Extract the [x, y] coordinate from the center of the cell holding the provided text.  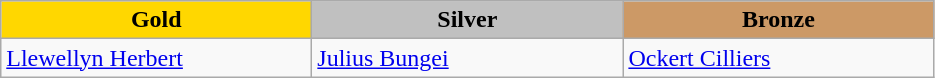
Silver [468, 20]
Ockert Cilliers [778, 58]
Julius Bungei [468, 58]
Gold [156, 20]
Bronze [778, 20]
Llewellyn Herbert [156, 58]
